Detect which cell encompasses the target text, then output its [X, Y] center coordinate. 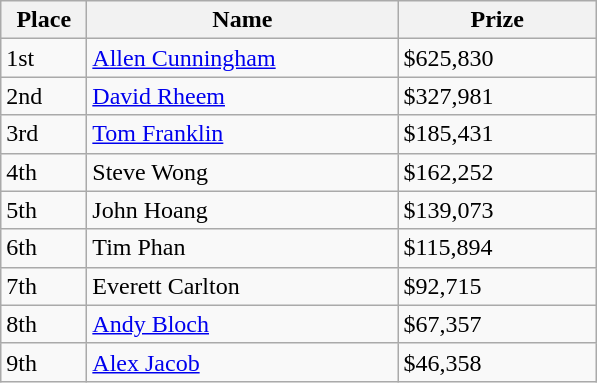
Prize [498, 20]
6th [44, 248]
Tim Phan [242, 248]
Steve Wong [242, 172]
Tom Franklin [242, 134]
2nd [44, 96]
$67,357 [498, 324]
$139,073 [498, 210]
3rd [44, 134]
Alex Jacob [242, 362]
David Rheem [242, 96]
$115,894 [498, 248]
1st [44, 58]
4th [44, 172]
$92,715 [498, 286]
John Hoang [242, 210]
$625,830 [498, 58]
Andy Bloch [242, 324]
7th [44, 286]
Place [44, 20]
$327,981 [498, 96]
5th [44, 210]
$46,358 [498, 362]
Allen Cunningham [242, 58]
Name [242, 20]
$162,252 [498, 172]
Everett Carlton [242, 286]
8th [44, 324]
9th [44, 362]
$185,431 [498, 134]
